Find where the given text appears and provide that cell's center as (X, Y) coordinate. 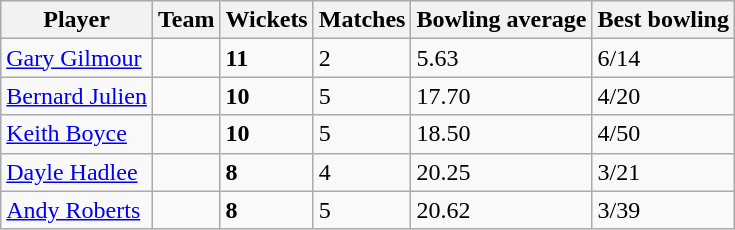
4/20 (663, 96)
4 (362, 172)
17.70 (502, 96)
Best bowling (663, 20)
Bowling average (502, 20)
Dayle Hadlee (77, 172)
3/39 (663, 210)
Wickets (266, 20)
4/50 (663, 134)
20.62 (502, 210)
18.50 (502, 134)
Bernard Julien (77, 96)
Gary Gilmour (77, 58)
Andy Roberts (77, 210)
5.63 (502, 58)
20.25 (502, 172)
Keith Boyce (77, 134)
11 (266, 58)
2 (362, 58)
Team (186, 20)
3/21 (663, 172)
Player (77, 20)
Matches (362, 20)
6/14 (663, 58)
